From the cell containing the given text, extract its center point as [x, y] coordinate. 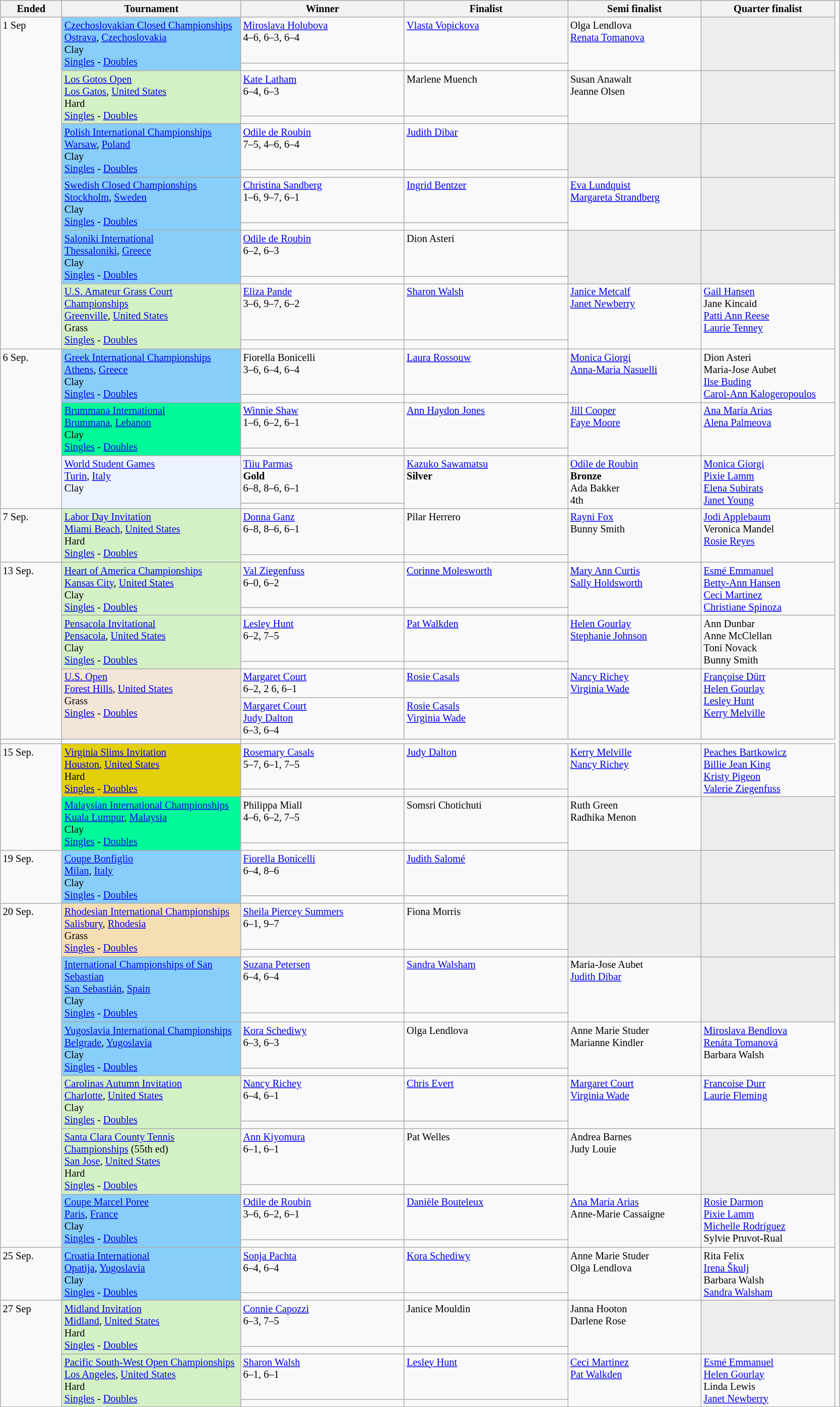
Susan Anawalt Jeanne Olsen [635, 97]
Rosemary Casals 5–7, 6–1, 7–5 [322, 766]
Judy Dalton [486, 766]
Coupe Marcel PoreeParis, FranceClaySingles - Doubles [151, 1220]
Danièle Bouteleux [486, 1216]
Eliza Pande3–6, 9–7, 6–2 [322, 312]
Laura Rossouw [486, 372]
Eva Lundquist Margareta Strandberg [635, 204]
Nancy Richey Virginia Wade [635, 704]
Heart of America ChampionshipsKansas City, United StatesClaySingles - Doubles [151, 589]
Coupe BonfiglioMilan, ItalyClaySingles - Doubles [151, 877]
Sharon Walsh 6–1, 6–1 [322, 1376]
7 Sep. [31, 535]
Polish International ChampionshipsWarsaw, PolandClaySingles - Doubles [151, 150]
Nancy Richey 6–4, 6–1 [322, 1098]
Brummana International Brummana, LebanonClaySingles - Doubles [151, 429]
Rayni Fox Bunny Smith [635, 535]
1 Sep [31, 183]
Rosie Casals Virginia Wade [486, 718]
Jill Cooper Faye Moore [635, 429]
Santa Clara County Tennis Championships (55th ed)San Jose, United StatesHardSingles - Doubles [151, 1161]
Kora Schediwy 6–3, 6–3 [322, 1045]
Margaret Court6–2, 2 6, 6–1 [322, 683]
Kazuko Sawamatsu Silver [486, 482]
Ana María Arias Anne-Marie Cassaigne [635, 1220]
Sheila Piercey Summers6–1, 9–7 [322, 926]
Czechoslovakian Closed ChampionshipsOstrava, CzechoslovakiaClaySingles - Doubles [151, 44]
Chris Evert [486, 1098]
Pacific South-West Open ChampionshipsLos Angeles, United StatesHardSingles - Doubles [151, 1380]
Françoise Dürr Helen Gourlay Lesley Hunt Kerry Melville [768, 704]
Pilar Herrero [486, 531]
Janice Metcalf Janet Newberry [635, 316]
Odile de Roubin 7–5, 4–6, 6–4 [322, 146]
Fiorella Bonicelli3–6, 6–4, 6–4 [322, 372]
Odile de Roubin Bronze Ada Bakker 4th [635, 482]
Dion Asteri [486, 253]
Pensacola Invitational Pensacola, United StatesClaySingles - Doubles [151, 642]
Midland Invitation Midland, United StatesHardSingles - Doubles [151, 1327]
Odile de Roubin6–2, 6–3 [322, 253]
19 Sep. [31, 877]
Ann Kiyomura 6–1, 6–1 [322, 1156]
Tiiu Parmas Gold 6–8, 8–6, 6–1 [322, 479]
Yugoslavia International ChampionshipsBelgrade, YugoslaviaClaySingles - Doubles [151, 1049]
Anne Marie Studer Marianne Kindler [635, 1049]
Janna Hooton Darlene Rose [635, 1327]
25 Sep. [31, 1274]
Virginia Slims InvitationHouston, United StatesHardSingles - Doubles [151, 770]
Val Ziegenfuss6–0, 6–2 [322, 585]
Margaret Court Virginia Wade [635, 1102]
Semi finalist [635, 9]
Ruth Green Radhika Menon [635, 823]
Sonja Pachta6–4, 6–4 [322, 1270]
Swedish Closed ChampionshipsStockholm, SwedenClaySingles - Doubles [151, 204]
Carolinas Autumn InvitationCharlotte, United StatesClaySingles - Doubles [151, 1102]
Philippa Miall4–6, 6–2, 7–5 [322, 819]
Rita Felix Irena Škulj Barbara Walsh Sandra Walsham [768, 1274]
Finalist [486, 9]
Miroslava Holubova4–6, 6–3, 6–4 [322, 40]
Helen Gourlay Stephanie Johnson [635, 642]
Winnie Shaw 1–6, 6–2, 6–1 [322, 425]
20 Sep. [31, 1075]
Lesley Hunt [486, 1376]
Ended [31, 9]
Lesley Hunt6–2, 7–5 [322, 638]
Malaysian International ChampionshipsKuala Lumpur, MalaysiaClaySingles - Doubles [151, 823]
Pat Walkden [486, 638]
Christina Sandberg1–6, 9–7, 6–1 [322, 200]
Olga Lendlova [486, 1045]
Andrea Barnes Judy Louie [635, 1161]
Ceci Martinez Pat Walkden [635, 1380]
Kate Latham6–4, 6–3 [322, 93]
Margaret Court Judy Dalton 6–3, 6–4 [322, 718]
Kora Schediwy [486, 1270]
Esmé Emmanuel Helen Gourlay Linda Lewis Janet Newberry [768, 1380]
Peaches Bartkowicz Billie Jean King Kristy Pigeon Valerie Ziegenfuss [768, 770]
International Championships of San SebastianSan Sebastián, SpainClaySingles - Doubles [151, 989]
U.S. Amateur Grass Court ChampionshipsGreenville, United StatesGrassSingles - Doubles [151, 316]
Judith Salomé [486, 873]
Suzana Petersen6–4, 6–4 [322, 984]
Connie Capozzi 6–3, 7–5 [322, 1323]
Donna Ganz 6–8, 8–6, 6–1 [322, 531]
Janice Mouldin [486, 1323]
15 Sep. [31, 797]
Ann Dunbar Anne McClellan Toni Novack Bunny Smith [768, 642]
Mary Ann Curtis Sally Holdsworth [635, 589]
Monica Giorgi Pixie Lamm Elena Subirats Janet Young [768, 482]
Quarter finalist [768, 9]
Rosie Casals [486, 683]
Dion Asteri Maria-Jose Aubet Ilse Buding Carol-Ann Kalogeropoulos [768, 376]
Pat Welles [486, 1156]
Maria-Jose Aubet Judith Dibar [635, 989]
Jodi Applebaum Veronica Mandel Rosie Reyes [768, 535]
Greek International ChampionshipsAthens, GreeceClaySingles - Doubles [151, 376]
Sandra Walsham [486, 984]
World Student GamesTurin, Italy Clay [151, 482]
Corinne Molesworth [486, 585]
Los Gotos OpenLos Gatos, United StatesHardSingles - Doubles [151, 97]
Ana María Arias Alena Palmeova [768, 429]
Labor Day InvitationMiami Beach, United StatesHardSingles - Doubles [151, 535]
Somsri Chotichuti [486, 819]
Anne Marie Studer Olga Lendlova [635, 1274]
Fiorella Bonicelli6–4, 8–6 [322, 873]
Kerry Melville Nancy Richey [635, 770]
Miroslava Bendlova Renáta Tomanová Barbara Walsh [768, 1049]
Vlasta Vopickova [486, 40]
Croatia InternationalOpatija, YugoslaviaClaySingles - Doubles [151, 1274]
Ingrid Bentzer [486, 200]
Esmé Emmanuel Betty-Ann Hansen Ceci Martinez Christiane Spinoza [768, 589]
Monica Giorgi Anna-Maria Nasuelli [635, 376]
Fiona Morris [486, 926]
Judith Dibar [486, 146]
U.S. Open Forest Hills, United StatesGrassSingles - Doubles [151, 704]
Olga Lendlova Renata Tomanova [635, 44]
Sharon Walsh [486, 312]
6 Sep. [31, 429]
Rosie Darmon Pixie Lamm Michelle Rodríguez Sylvie Pruvot-Rual [768, 1220]
13 Sep. [31, 650]
Gail Hansen Jane Kincaid Patti Ann Reese Laurie Tenney [768, 316]
Tournament [151, 9]
Rhodesian International Championships Salisbury, RhodesiaGrassSingles - Doubles [151, 930]
Marlene Muench [486, 93]
Francoise Durr Laurie Fleming [768, 1102]
Winner [322, 9]
27 Sep [31, 1353]
Saloniki InternationalThessaloniki, GreeceClaySingles - Doubles [151, 257]
Odile de Roubin3–6, 6–2, 6–1 [322, 1216]
Ann Haydon Jones [486, 425]
